Provide the (X, Y) coordinate of the cell's center where the given text is located.  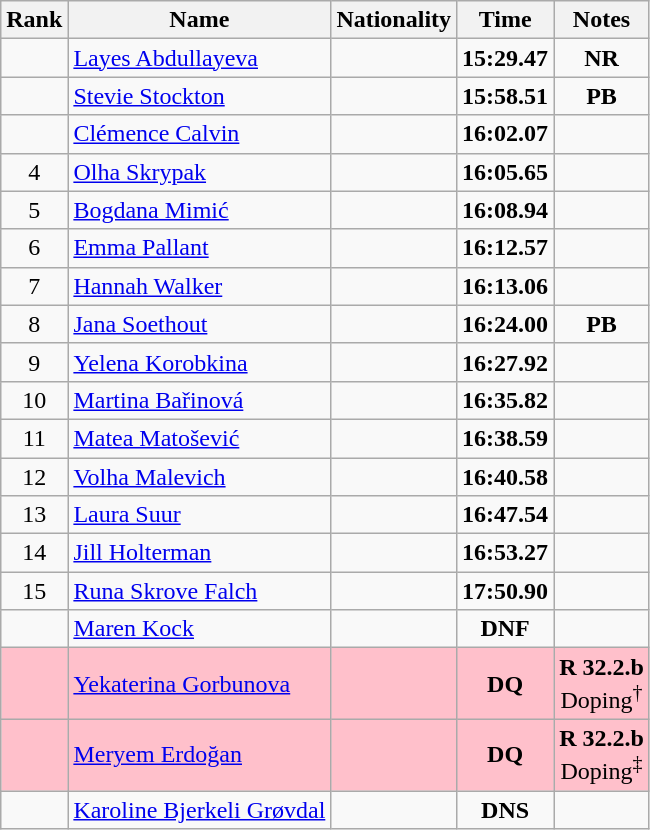
Time (506, 20)
Notes (602, 20)
Emma Pallant (200, 248)
Volha Malevich (200, 477)
NR (602, 58)
Martina Bařinová (200, 400)
Stevie Stockton (200, 96)
Runa Skrove Falch (200, 591)
16:12.57 (506, 248)
Matea Matošević (200, 438)
16:02.07 (506, 134)
DNS (506, 810)
Karoline Bjerkeli Grøvdal (200, 810)
16:08.94 (506, 210)
10 (34, 400)
15:58.51 (506, 96)
Meryem Erdoğan (200, 755)
8 (34, 324)
16:38.59 (506, 438)
DNF (506, 629)
14 (34, 553)
Yelena Korobkina (200, 362)
16:35.82 (506, 400)
15:29.47 (506, 58)
Layes Abdullayeva (200, 58)
Jill Holterman (200, 553)
16:13.06 (506, 286)
Jana Soethout (200, 324)
17:50.90 (506, 591)
Clémence Calvin (200, 134)
R 32.2.bDoping† (602, 684)
Olha Skrypak (200, 172)
R 32.2.bDoping‡ (602, 755)
9 (34, 362)
12 (34, 477)
16:27.92 (506, 362)
5 (34, 210)
Hannah Walker (200, 286)
16:47.54 (506, 515)
6 (34, 248)
Laura Suur (200, 515)
Yekaterina Gorbunova (200, 684)
16:53.27 (506, 553)
Nationality (394, 20)
7 (34, 286)
16:05.65 (506, 172)
11 (34, 438)
Maren Kock (200, 629)
Bogdana Mimić (200, 210)
16:40.58 (506, 477)
4 (34, 172)
Name (200, 20)
16:24.00 (506, 324)
15 (34, 591)
Rank (34, 20)
13 (34, 515)
